Search for the cell housing the specified text and yield its [X, Y] center coordinate. 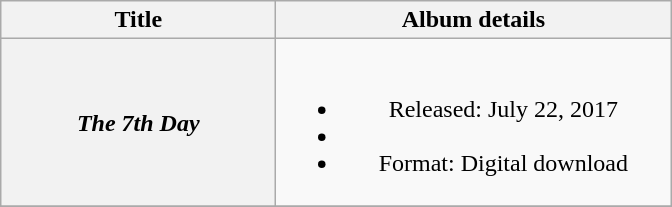
Title [138, 20]
The 7th Day [138, 122]
Album details [474, 20]
Released: July 22, 2017Format: Digital download [474, 122]
